Output the [X, Y] coordinate of the center of the cell containing the given text.  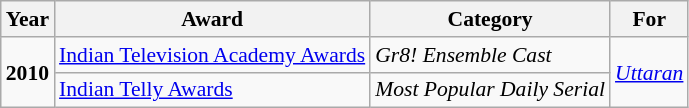
Indian Television Academy Awards [212, 55]
Indian Telly Awards [212, 90]
Gr8! Ensemble Cast [490, 55]
Most Popular Daily Serial [490, 90]
Year [28, 19]
2010 [28, 72]
Uttaran [649, 72]
For [649, 19]
Category [490, 19]
Award [212, 19]
